Determine the [X, Y] coordinate at the center of the cell enclosing the given text.  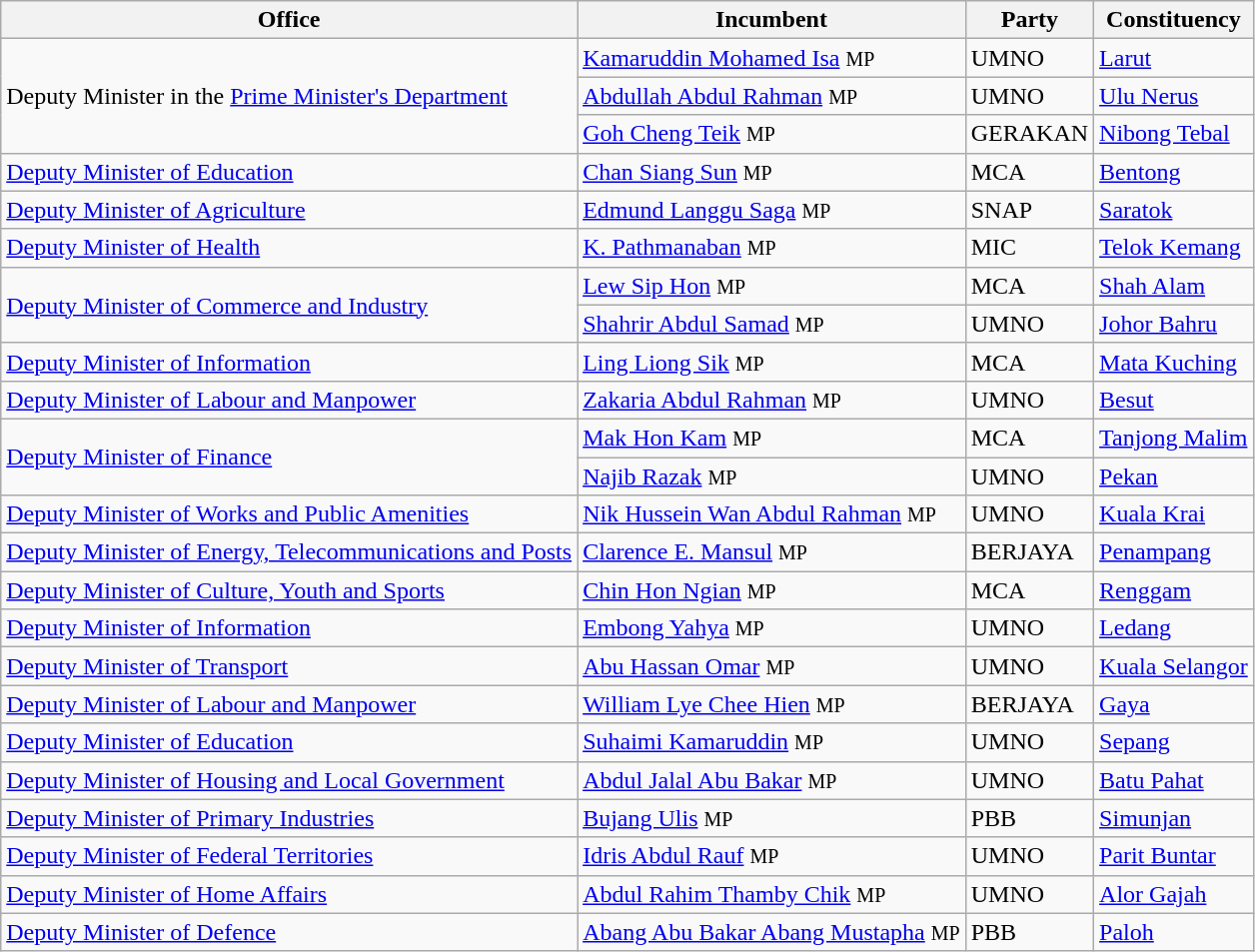
GERAKAN [1029, 134]
Sepang [1174, 742]
Mak Hon Kam MP [771, 438]
Mata Kuching [1174, 362]
Incumbent [771, 20]
Deputy Minister in the Prime Minister's Department [290, 96]
MIC [1029, 248]
Deputy Minister of Commerce and Industry [290, 305]
Abdul Jalal Abu Bakar MP [771, 780]
Shahrir Abdul Samad MP [771, 324]
William Lye Chee Hien MP [771, 704]
Embong Yahya MP [771, 628]
Kamaruddin Mohamed Isa MP [771, 58]
Simunjan [1174, 818]
Besut [1174, 400]
Suhaimi Kamaruddin MP [771, 742]
Deputy Minister of Finance [290, 457]
Nibong Tebal [1174, 134]
Deputy Minister of Health [290, 248]
Alor Gajah [1174, 894]
Penampang [1174, 552]
Kuala Selangor [1174, 666]
Deputy Minister of Defence [290, 932]
Najib Razak MP [771, 476]
Tanjong Malim [1174, 438]
Office [290, 20]
Bujang Ulis MP [771, 818]
Constituency [1174, 20]
Abdul Rahim Thamby Chik MP [771, 894]
Nik Hussein Wan Abdul Rahman MP [771, 514]
Idris Abdul Rauf MP [771, 856]
Deputy Minister of Federal Territories [290, 856]
Saratok [1174, 210]
Deputy Minister of Agriculture [290, 210]
Deputy Minister of Culture, Youth and Sports [290, 590]
Abang Abu Bakar Abang Mustapha MP [771, 932]
K. Pathmanaban MP [771, 248]
Gaya [1174, 704]
Deputy Minister of Housing and Local Government [290, 780]
Telok Kemang [1174, 248]
Pekan [1174, 476]
Clarence E. Mansul MP [771, 552]
Goh Cheng Teik MP [771, 134]
Abu Hassan Omar MP [771, 666]
Ulu Nerus [1174, 96]
Parit Buntar [1174, 856]
Deputy Minister of Energy, Telecommunications and Posts [290, 552]
Abdullah Abdul Rahman MP [771, 96]
Ling Liong Sik MP [771, 362]
Deputy Minister of Transport [290, 666]
SNAP [1029, 210]
Deputy Minister of Primary Industries [290, 818]
Zakaria Abdul Rahman MP [771, 400]
Johor Bahru [1174, 324]
Kuala Krai [1174, 514]
Bentong [1174, 172]
Edmund Langgu Saga MP [771, 210]
Deputy Minister of Home Affairs [290, 894]
Larut [1174, 58]
Renggam [1174, 590]
Chan Siang Sun MP [771, 172]
Lew Sip Hon MP [771, 286]
Shah Alam [1174, 286]
Chin Hon Ngian MP [771, 590]
Batu Pahat [1174, 780]
Ledang [1174, 628]
Deputy Minister of Works and Public Amenities [290, 514]
Party [1029, 20]
Paloh [1174, 932]
